Pinpoint the cell where the given text exists, returning its [x, y] midpoint coordinate. 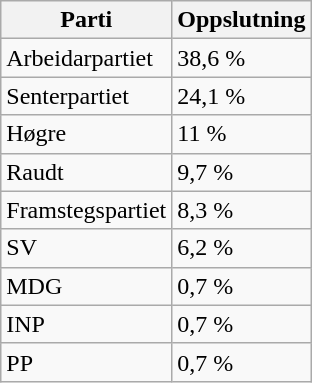
Senterpartiet [86, 96]
24,1 % [242, 96]
11 % [242, 134]
Oppslutning [242, 20]
INP [86, 324]
9,7 % [242, 172]
MDG [86, 286]
Raudt [86, 172]
Parti [86, 20]
PP [86, 362]
8,3 % [242, 210]
Arbeidarpartiet [86, 58]
6,2 % [242, 248]
SV [86, 248]
38,6 % [242, 58]
Høgre [86, 134]
Framstegspartiet [86, 210]
